Identify which cell holds the provided text, then report its [X, Y] central coordinate. 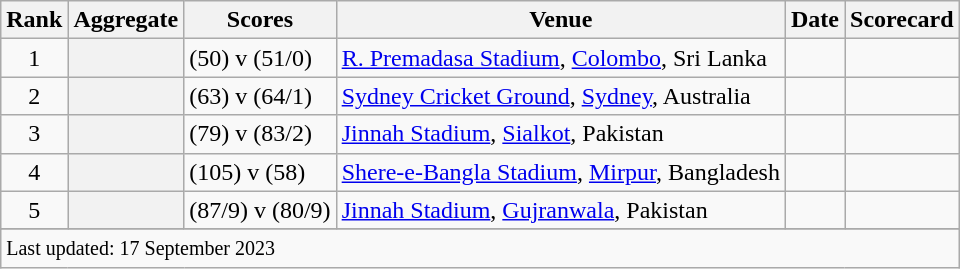
4 [34, 172]
(105) v (58) [260, 172]
(63) v (64/1) [260, 96]
3 [34, 134]
5 [34, 210]
Scorecard [902, 20]
R. Premadasa Stadium, Colombo, Sri Lanka [560, 58]
Venue [560, 20]
Sydney Cricket Ground, Sydney, Australia [560, 96]
(79) v (83/2) [260, 134]
Scores [260, 20]
(50) v (51/0) [260, 58]
Shere-e-Bangla Stadium, Mirpur, Bangladesh [560, 172]
Jinnah Stadium, Gujranwala, Pakistan [560, 210]
(87/9) v (80/9) [260, 210]
Aggregate [126, 20]
Last updated: 17 September 2023 [480, 248]
Rank [34, 20]
Date [814, 20]
2 [34, 96]
1 [34, 58]
Jinnah Stadium, Sialkot, Pakistan [560, 134]
